Search for the cell housing the specified text and yield its [X, Y] center coordinate. 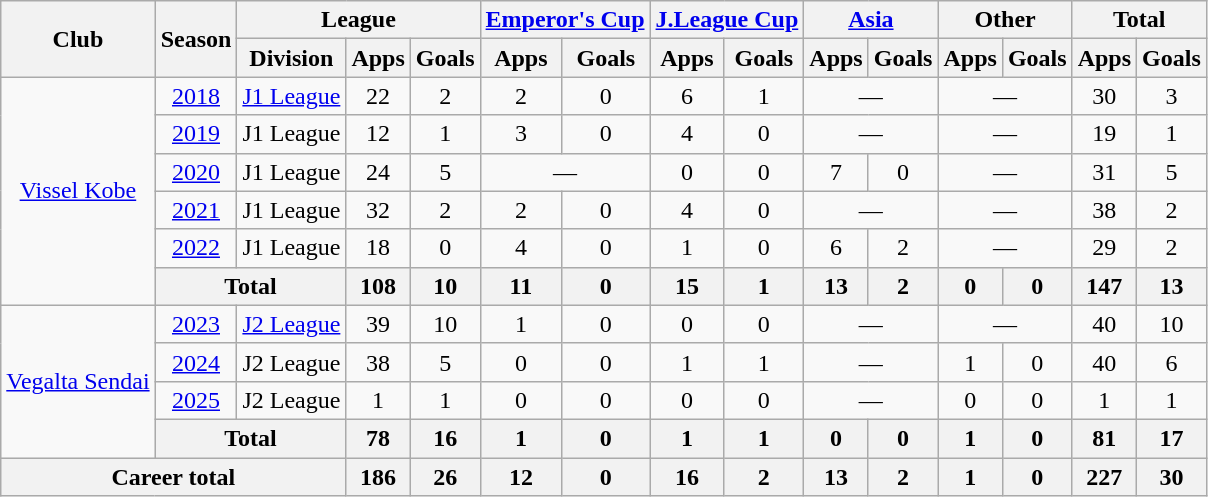
Division [292, 58]
17 [1172, 438]
39 [378, 324]
Career total [174, 477]
League [358, 20]
227 [1104, 477]
7 [836, 172]
29 [1104, 248]
2023 [196, 324]
24 [378, 172]
31 [1104, 172]
2018 [196, 96]
19 [1104, 134]
2020 [196, 172]
11 [521, 286]
2021 [196, 210]
78 [378, 438]
32 [378, 210]
Vissel Kobe [78, 191]
22 [378, 96]
15 [687, 286]
147 [1104, 286]
26 [445, 477]
Other [1005, 20]
81 [1104, 438]
2025 [196, 400]
J.League Cup [727, 20]
Vegalta Sendai [78, 381]
Asia [871, 20]
186 [378, 477]
2019 [196, 134]
2022 [196, 248]
Emperor's Cup [565, 20]
18 [378, 248]
Season [196, 39]
Club [78, 39]
2024 [196, 362]
108 [378, 286]
